Determine the [x, y] coordinate at the center of the cell enclosing the given text.  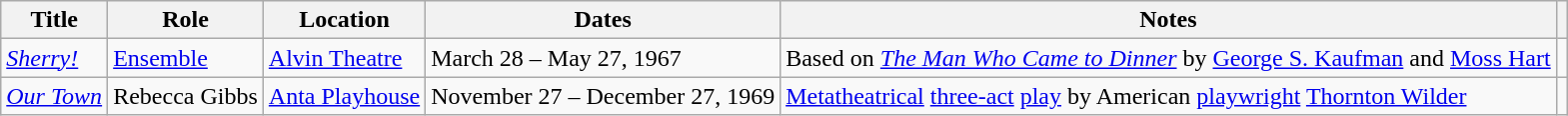
Title [54, 20]
March 28 – May 27, 1967 [604, 58]
Location [344, 20]
Notes [1169, 20]
Dates [604, 20]
Based on The Man Who Came to Dinner by George S. Kaufman and Moss Hart [1169, 58]
Role [186, 20]
November 27 – December 27, 1969 [604, 96]
Our Town [54, 96]
Rebecca Gibbs [186, 96]
Ensemble [186, 58]
Anta Playhouse [344, 96]
Alvin Theatre [344, 58]
Sherry! [54, 58]
Metatheatrical three-act play by American playwright Thornton Wilder [1169, 96]
